Determine the (X, Y) coordinate at the center of the cell enclosing the given text.  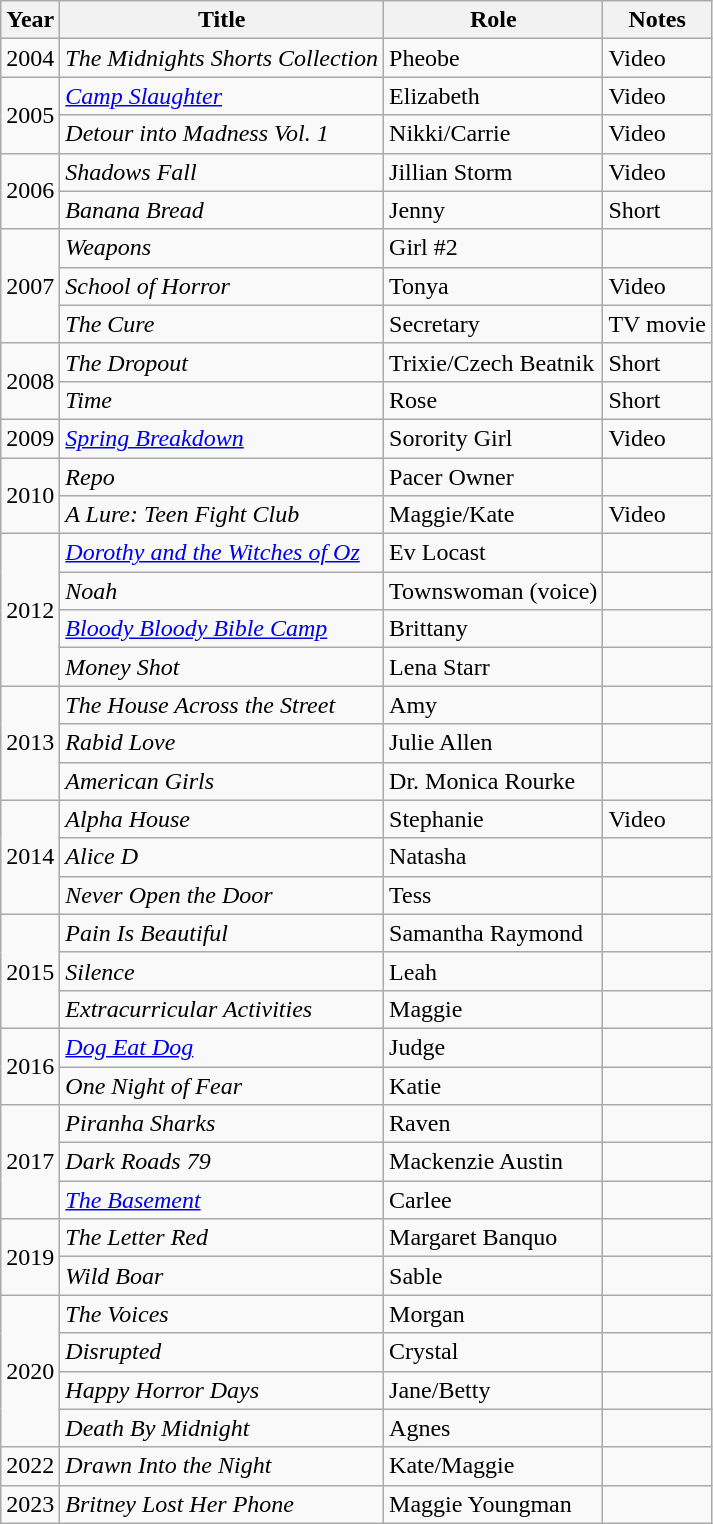
Notes (658, 20)
The House Across the Street (222, 705)
Money Shot (222, 667)
Judge (494, 1047)
The Voices (222, 1314)
Trixie/Czech Beatnik (494, 362)
Sorority Girl (494, 438)
Ev Locast (494, 553)
A Lure: Teen Fight Club (222, 515)
Happy Horror Days (222, 1390)
Secretary (494, 324)
The Midnights Shorts Collection (222, 58)
Never Open the Door (222, 895)
Pheobe (494, 58)
Elizabeth (494, 96)
Nikki/Carrie (494, 134)
Alpha House (222, 819)
Sable (494, 1276)
School of Horror (222, 286)
Dark Roads 79 (222, 1162)
Maggie (494, 1009)
Alice D (222, 857)
The Letter Red (222, 1238)
2004 (30, 58)
Extracurricular Activities (222, 1009)
Maggie/Kate (494, 515)
Girl #2 (494, 248)
Time (222, 400)
Amy (494, 705)
Margaret Banquo (494, 1238)
2005 (30, 115)
The Basement (222, 1200)
The Dropout (222, 362)
2019 (30, 1257)
Agnes (494, 1428)
Role (494, 20)
Crystal (494, 1352)
2012 (30, 610)
2023 (30, 1504)
Lena Starr (494, 667)
2007 (30, 286)
Maggie Youngman (494, 1504)
2017 (30, 1162)
Raven (494, 1124)
Natasha (494, 857)
Banana Bread (222, 210)
Jillian Storm (494, 172)
Brittany (494, 629)
2022 (30, 1466)
2009 (30, 438)
Bloody Bloody Bible Camp (222, 629)
2015 (30, 971)
Britney Lost Her Phone (222, 1504)
Rose (494, 400)
Samantha Raymond (494, 933)
Shadows Fall (222, 172)
Rabid Love (222, 743)
The Cure (222, 324)
Townswoman (voice) (494, 591)
2014 (30, 857)
TV movie (658, 324)
Dog Eat Dog (222, 1047)
Wild Boar (222, 1276)
Kate/Maggie (494, 1466)
Death By Midnight (222, 1428)
One Night of Fear (222, 1085)
Jane/Betty (494, 1390)
2020 (30, 1371)
Stephanie (494, 819)
Disrupted (222, 1352)
Drawn Into the Night (222, 1466)
Detour into Madness Vol. 1 (222, 134)
2013 (30, 743)
Weapons (222, 248)
Camp Slaughter (222, 96)
Tonya (494, 286)
Pacer Owner (494, 477)
Title (222, 20)
American Girls (222, 781)
Jenny (494, 210)
Dorothy and the Witches of Oz (222, 553)
Repo (222, 477)
2010 (30, 496)
Piranha Sharks (222, 1124)
Dr. Monica Rourke (494, 781)
2006 (30, 191)
Spring Breakdown (222, 438)
Carlee (494, 1200)
Year (30, 20)
Morgan (494, 1314)
2016 (30, 1066)
2008 (30, 381)
Tess (494, 895)
Mackenzie Austin (494, 1162)
Katie (494, 1085)
Julie Allen (494, 743)
Pain Is Beautiful (222, 933)
Leah (494, 971)
Silence (222, 971)
Noah (222, 591)
